Identify which cell holds the provided text, then report its [x, y] central coordinate. 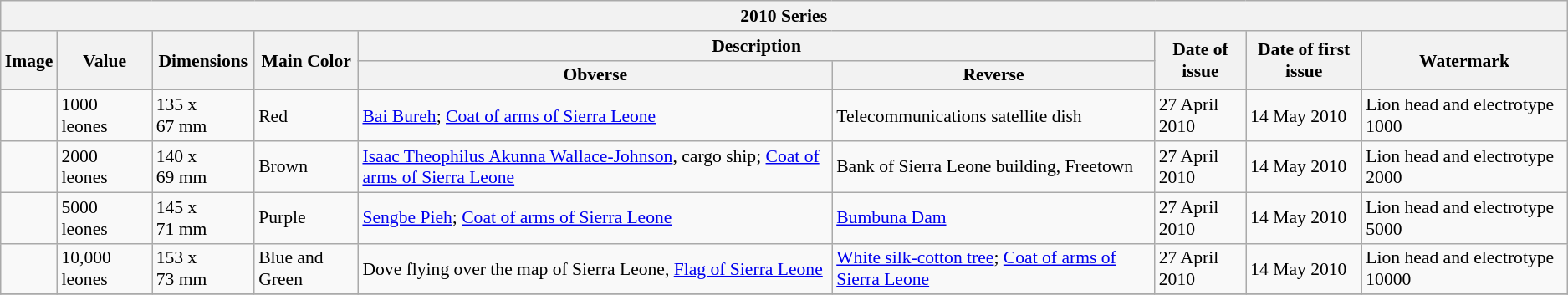
Lion head and electrotype 1000 [1463, 115]
White silk-cotton tree; Coat of arms of Sierra Leone [993, 269]
Value [104, 60]
Description [756, 46]
Telecommunications satellite dish [993, 115]
Lion head and electrotype 10000 [1463, 269]
Bai Bureh; Coat of arms of Sierra Leone [595, 115]
Brown [306, 167]
Lion head and electrotype 5000 [1463, 217]
1000 leones [104, 115]
Isaac Theophilus Akunna Wallace-Johnson, cargo ship; Coat of arms of Sierra Leone [595, 167]
Watermark [1463, 60]
Purple [306, 217]
Image [29, 60]
145 x 71 mm [203, 217]
Reverse [993, 75]
2000 leones [104, 167]
Bank of Sierra Leone building, Freetown [993, 167]
135 x 67 mm [203, 115]
10,000 leones [104, 269]
Main Color [306, 60]
Red [306, 115]
Dimensions [203, 60]
Date of first issue [1304, 60]
Sengbe Pieh; Coat of arms of Sierra Leone [595, 217]
Blue and Green [306, 269]
Date of issue [1201, 60]
2010 Series [784, 16]
Dove flying over the map of Sierra Leone, Flag of Sierra Leone [595, 269]
140 x 69 mm [203, 167]
5000 leones [104, 217]
Bumbuna Dam [993, 217]
153 x 73 mm [203, 269]
Lion head and electrotype 2000 [1463, 167]
Obverse [595, 75]
